From the cell containing the given text, extract its center point as (X, Y) coordinate. 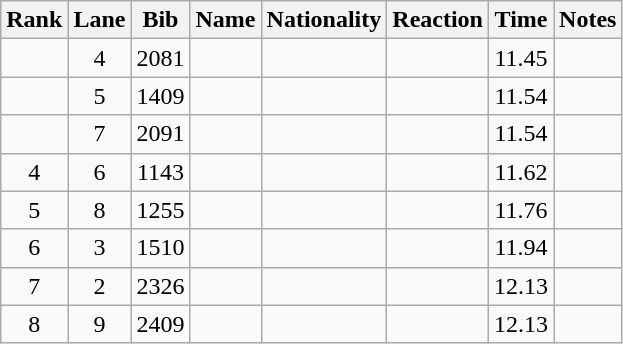
Reaction (438, 20)
2 (100, 286)
1143 (160, 172)
11.45 (520, 58)
11.94 (520, 248)
Time (520, 20)
2326 (160, 286)
Notes (588, 20)
1510 (160, 248)
1409 (160, 96)
11.62 (520, 172)
1255 (160, 210)
2091 (160, 134)
Nationality (324, 20)
Bib (160, 20)
Name (226, 20)
Rank (34, 20)
2081 (160, 58)
Lane (100, 20)
11.76 (520, 210)
3 (100, 248)
2409 (160, 324)
9 (100, 324)
